Return the [X, Y] coordinate for the center point of the cell that contains the specified text.  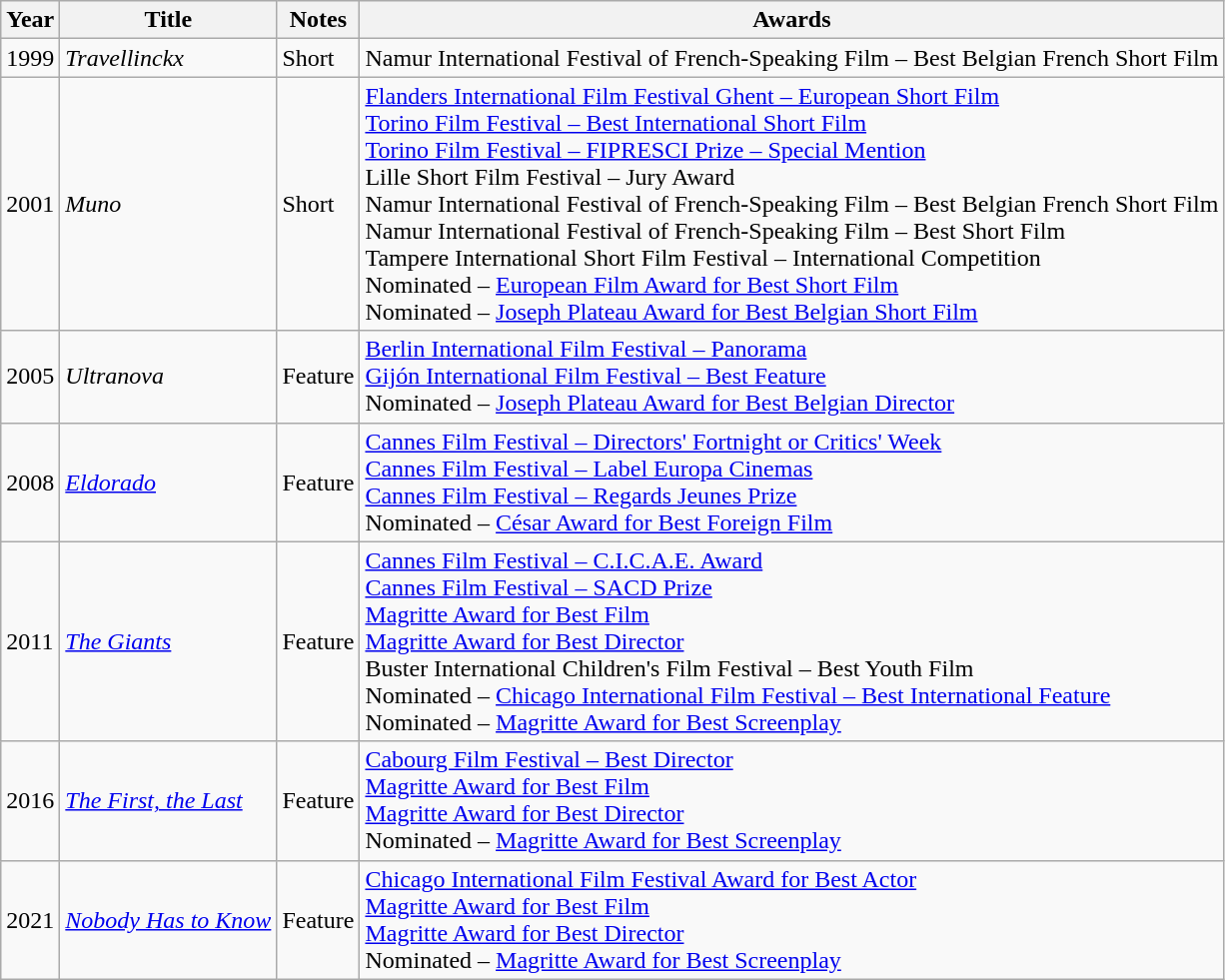
2021 [30, 919]
Awards [791, 20]
Ultranova [168, 377]
2001 [30, 204]
2005 [30, 377]
The First, the Last [168, 801]
Travellinckx [168, 58]
Year [30, 20]
Cabourg Film Festival – Best DirectorMagritte Award for Best FilmMagritte Award for Best DirectorNominated – Magritte Award for Best Screenplay [791, 801]
Muno [168, 204]
Eldorado [168, 482]
2008 [30, 482]
Nobody Has to Know [168, 919]
Notes [318, 20]
Namur International Festival of French-Speaking Film – Best Belgian French Short Film [791, 58]
2011 [30, 641]
1999 [30, 58]
The Giants [168, 641]
2016 [30, 801]
Title [168, 20]
